Locate the cell with the specified text and output its [X, Y] center coordinate. 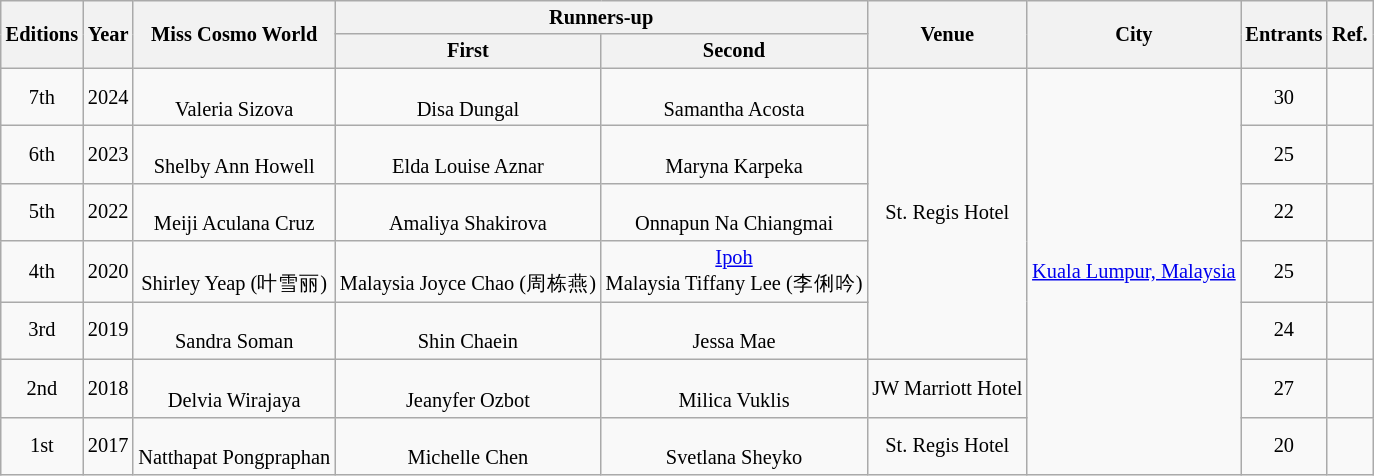
Runners-up [601, 17]
JW Marriott Hotel [947, 388]
Maryna Karpeka [734, 154]
Natthapat Pongpraphan [234, 446]
1st [42, 446]
2017 [108, 446]
Ref. [1350, 34]
5th [42, 212]
Disa Dungal [468, 97]
Miss Cosmo World [234, 34]
Shin Chaein [468, 330]
Kuala Lumpur, Malaysia [1134, 272]
2nd [42, 388]
4th [42, 272]
7th [42, 97]
22 [1284, 212]
24 [1284, 330]
Sandra Soman [234, 330]
Delvia Wirajaya [234, 388]
2019 [108, 330]
Second [734, 51]
City [1134, 34]
Shirley Yeap (叶雪丽) [234, 272]
30 [1284, 97]
Shelby Ann Howell [234, 154]
Entrants [1284, 34]
Valeria Sizova [234, 97]
6th [42, 154]
Onnapun Na Chiangmai [734, 212]
Meiji Aculana Cruz [234, 212]
2020 [108, 272]
IpohMalaysia Tiffany Lee (李俐吟) [734, 272]
Samantha Acosta [734, 97]
Jeanyfer Ozbot [468, 388]
27 [1284, 388]
2023 [108, 154]
3rd [42, 330]
2022 [108, 212]
Svetlana Sheyko [734, 446]
First [468, 51]
Amaliya Shakirova [468, 212]
Editions [42, 34]
Malaysia Joyce Chao (周栋燕) [468, 272]
Jessa Mae [734, 330]
20 [1284, 446]
Venue [947, 34]
Year [108, 34]
Milica Vuklis [734, 388]
2018 [108, 388]
Michelle Chen [468, 446]
Elda Louise Aznar [468, 154]
2024 [108, 97]
